Locate the cell with the specified text and output its (x, y) center coordinate. 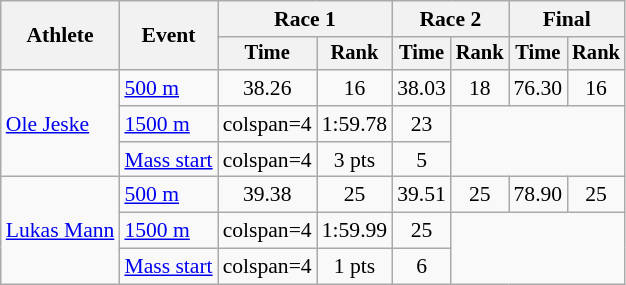
Race 1 (306, 19)
38.03 (422, 88)
1:59.78 (354, 124)
39.38 (268, 195)
1:59.99 (354, 231)
38.26 (268, 88)
78.90 (538, 195)
3 pts (354, 160)
6 (422, 267)
Athlete (60, 36)
Event (168, 36)
Final (566, 19)
Race 2 (450, 19)
1 pts (354, 267)
Ole Jeske (60, 124)
5 (422, 160)
Lukas Mann (60, 230)
39.51 (422, 195)
76.30 (538, 88)
23 (422, 124)
18 (480, 88)
